Determine the [x, y] coordinate at the center of the cell enclosing the given text.  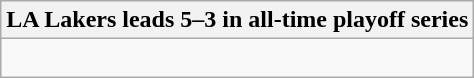
LA Lakers leads 5–3 in all-time playoff series [238, 20]
